For the text-containing cell, return its midpoint in (x, y) coordinate format. 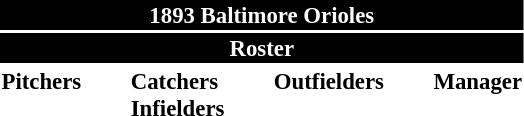
1893 Baltimore Orioles (262, 15)
Roster (262, 48)
